Find where the given text appears and provide that cell's center as (X, Y) coordinate. 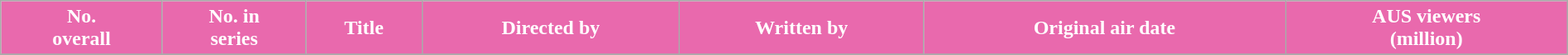
Title (364, 28)
AUS viewers (million) (1426, 28)
Directed by (551, 28)
Original air date (1105, 28)
Written by (801, 28)
No. overall (82, 28)
No. inseries (233, 28)
